Return [X, Y] of the center of cell containing provided text 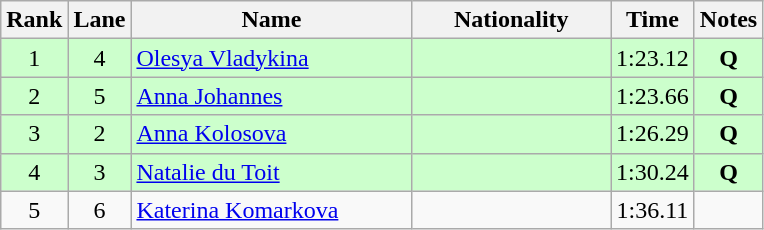
Notes [728, 20]
Anna Kolosova [272, 134]
1:26.29 [653, 134]
Natalie du Toit [272, 172]
1 [34, 58]
1:23.12 [653, 58]
Rank [34, 20]
1:23.66 [653, 96]
Katerina Komarkova [272, 210]
1:36.11 [653, 210]
Name [272, 20]
Nationality [512, 20]
Anna Johannes [272, 96]
Time [653, 20]
6 [100, 210]
1:30.24 [653, 172]
Olesya Vladykina [272, 58]
Lane [100, 20]
